Determine the (x, y) coordinate at the center of the cell enclosing the given text.  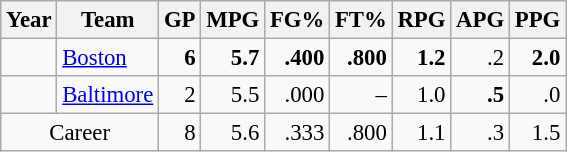
5.7 (233, 58)
FG% (298, 20)
Team (108, 20)
1.5 (537, 133)
8 (180, 133)
.333 (298, 133)
PPG (537, 20)
Year (29, 20)
.5 (480, 95)
.3 (480, 133)
Boston (108, 58)
.000 (298, 95)
2 (180, 95)
Career (80, 133)
5.5 (233, 95)
.2 (480, 58)
.400 (298, 58)
2.0 (537, 58)
.0 (537, 95)
1.0 (422, 95)
APG (480, 20)
Baltimore (108, 95)
1.1 (422, 133)
6 (180, 58)
GP (180, 20)
MPG (233, 20)
1.2 (422, 58)
5.6 (233, 133)
– (362, 95)
FT% (362, 20)
RPG (422, 20)
